Detect which cell encompasses the target text, then output its (x, y) center coordinate. 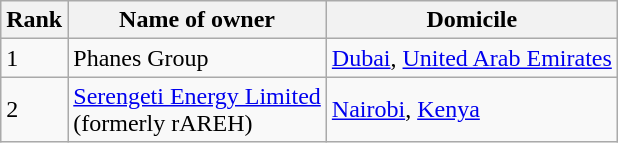
Rank (34, 20)
Name of owner (198, 20)
Serengeti Energy Limited(formerly rAREH) (198, 110)
1 (34, 58)
Dubai, United Arab Emirates (472, 58)
Domicile (472, 20)
2 (34, 110)
Nairobi, Kenya (472, 110)
Phanes Group (198, 58)
